Output the [X, Y] coordinate of the center of the cell containing the given text.  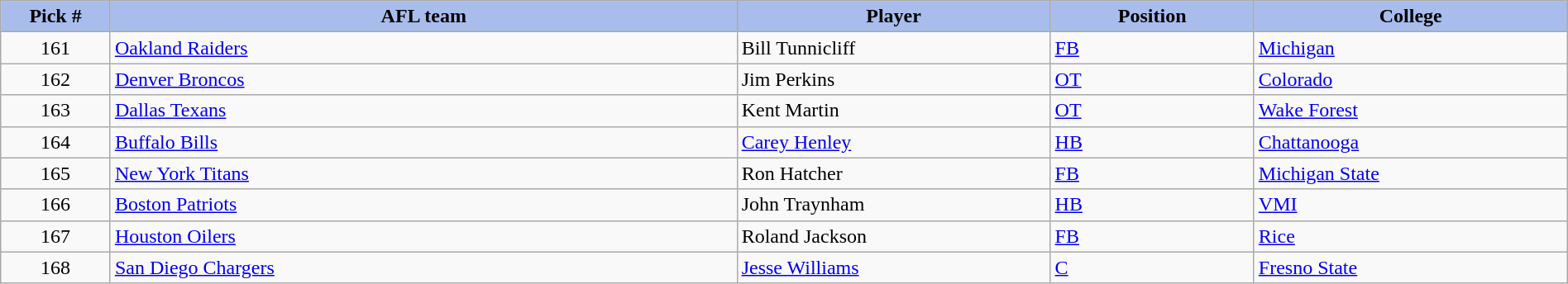
165 [56, 173]
Boston Patriots [423, 205]
164 [56, 142]
Jesse Williams [893, 267]
163 [56, 111]
Michigan [1411, 48]
167 [56, 236]
Kent Martin [893, 111]
Oakland Raiders [423, 48]
Bill Tunnicliff [893, 48]
Jim Perkins [893, 79]
Colorado [1411, 79]
Carey Henley [893, 142]
162 [56, 79]
166 [56, 205]
New York Titans [423, 173]
College [1411, 17]
Player [893, 17]
Denver Broncos [423, 79]
Dallas Texans [423, 111]
Michigan State [1411, 173]
Ron Hatcher [893, 173]
VMI [1411, 205]
Roland Jackson [893, 236]
Houston Oilers [423, 236]
Rice [1411, 236]
Pick # [56, 17]
Position [1152, 17]
AFL team [423, 17]
San Diego Chargers [423, 267]
C [1152, 267]
Chattanooga [1411, 142]
168 [56, 267]
Buffalo Bills [423, 142]
Fresno State [1411, 267]
161 [56, 48]
John Traynham [893, 205]
Wake Forest [1411, 111]
